Determine the (x, y) coordinate at the center of the cell enclosing the given text.  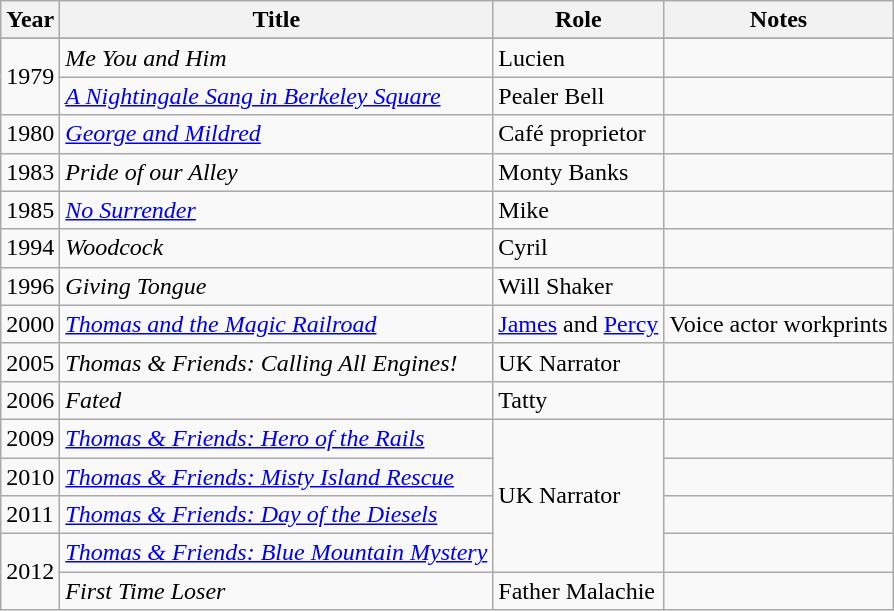
First Time Loser (276, 591)
Thomas & Friends: Hero of the Rails (276, 438)
No Surrender (276, 210)
Lucien (578, 58)
1980 (30, 134)
Pride of our Alley (276, 172)
1983 (30, 172)
Cyril (578, 248)
Woodcock (276, 248)
Mike (578, 210)
1996 (30, 286)
Will Shaker (578, 286)
James and Percy (578, 324)
Role (578, 20)
A Nightingale Sang in Berkeley Square (276, 96)
1979 (30, 77)
Thomas and the Magic Railroad (276, 324)
2006 (30, 400)
2011 (30, 515)
Giving Tongue (276, 286)
1994 (30, 248)
2009 (30, 438)
Thomas & Friends: Misty Island Rescue (276, 477)
Café proprietor (578, 134)
Me You and Him (276, 58)
2000 (30, 324)
Thomas & Friends: Day of the Diesels (276, 515)
Title (276, 20)
2005 (30, 362)
1985 (30, 210)
Year (30, 20)
Notes (778, 20)
George and Mildred (276, 134)
Thomas & Friends: Calling All Engines! (276, 362)
2012 (30, 572)
Pealer Bell (578, 96)
Voice actor workprints (778, 324)
Monty Banks (578, 172)
Tatty (578, 400)
2010 (30, 477)
Thomas & Friends: Blue Mountain Mystery (276, 553)
Fated (276, 400)
Father Malachie (578, 591)
